Determine the (x, y) coordinate at the center of the cell enclosing the given text.  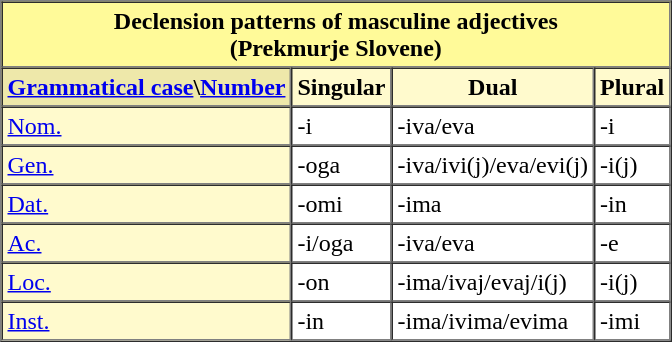
Loc. (147, 282)
-e (632, 244)
Grammatical case\Number (147, 88)
Declension patterns of masculine adjectives(Prekmurje Slovene) (336, 35)
Plural (632, 88)
Dat. (147, 204)
Ac. (147, 244)
-omi (341, 204)
-on (341, 282)
-ima/ivima/evima (492, 322)
-iva/ivi(j)/eva/evi(j) (492, 166)
-i/oga (341, 244)
-ima (492, 204)
Nom. (147, 126)
Inst. (147, 322)
-ima/ivaj/evaj/i(j) (492, 282)
-oga (341, 166)
Singular (341, 88)
-imi (632, 322)
Dual (492, 88)
Gen. (147, 166)
